From the cell containing the given text, extract its center point as (x, y) coordinate. 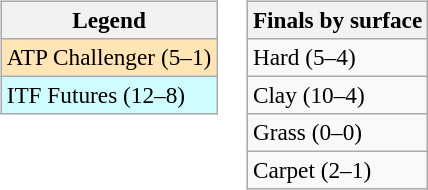
Legend (108, 20)
Grass (0–0) (337, 133)
ATP Challenger (5–1) (108, 57)
ITF Futures (12–8) (108, 95)
Hard (5–4) (337, 57)
Finals by surface (337, 20)
Clay (10–4) (337, 95)
Carpet (2–1) (337, 171)
